Detect which cell encompasses the target text, then output its [x, y] center coordinate. 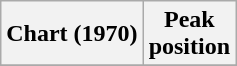
Chart (1970) [72, 34]
Peakposition [189, 34]
